Return [x, y] of the center of cell containing provided text 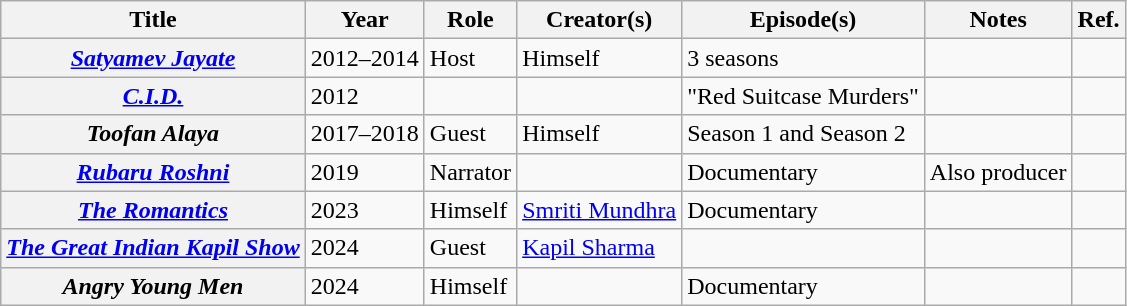
Host [470, 58]
Creator(s) [600, 20]
Season 1 and Season 2 [804, 134]
Also producer [998, 172]
Episode(s) [804, 20]
Rubaru Roshni [153, 172]
Notes [998, 20]
3 seasons [804, 58]
"Red Suitcase Murders" [804, 96]
Year [364, 20]
Narrator [470, 172]
Angry Young Men [153, 286]
2019 [364, 172]
C.I.D. [153, 96]
2012 [364, 96]
Satyamev Jayate [153, 58]
2012–2014 [364, 58]
Toofan Alaya [153, 134]
Role [470, 20]
Smriti Mundhra [600, 210]
Kapil Sharma [600, 248]
The Great Indian Kapil Show [153, 248]
The Romantics [153, 210]
Ref. [1098, 20]
Title [153, 20]
2017–2018 [364, 134]
2023 [364, 210]
